Return [x, y] of the center of cell containing provided text 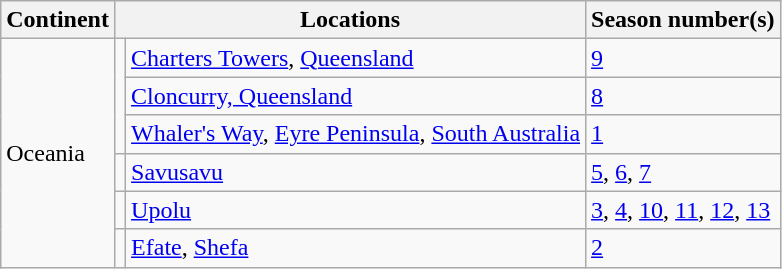
Continent [58, 20]
1 [683, 134]
Savusavu [356, 172]
3, 4, 10, 11, 12, 13 [683, 210]
Upolu [356, 210]
Locations [350, 20]
9 [683, 58]
5, 6, 7 [683, 172]
2 [683, 248]
8 [683, 96]
Cloncurry, Queensland [356, 96]
Charters Towers, Queensland [356, 58]
Oceania [58, 153]
Efate, Shefa [356, 248]
Season number(s) [683, 20]
Whaler's Way, Eyre Peninsula, South Australia [356, 134]
